Pinpoint the cell where the given text exists, returning its (x, y) midpoint coordinate. 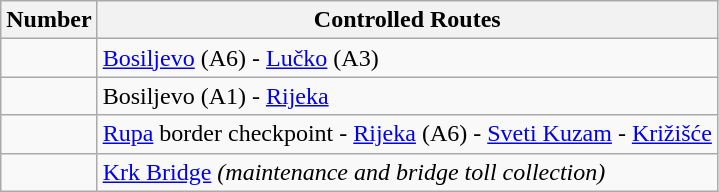
Bosiljevo (A1) - Rijeka (407, 96)
Number (49, 20)
Bosiljevo (A6) - Lučko (A3) (407, 58)
Krk Bridge (maintenance and bridge toll collection) (407, 172)
Controlled Routes (407, 20)
Rupa border checkpoint - Rijeka (A6) - Sveti Kuzam - Križišće (407, 134)
